Pinpoint the cell where the given text exists, returning its [X, Y] midpoint coordinate. 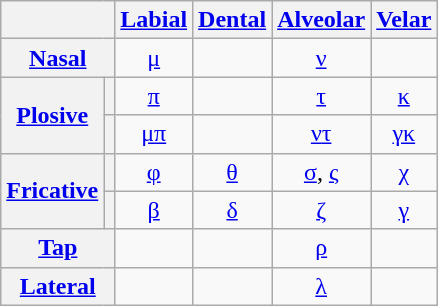
ντ [322, 134]
Velar [404, 20]
Lateral [58, 286]
μπ [154, 134]
β [154, 210]
τ [322, 96]
χ [404, 172]
Fricative [52, 191]
λ [322, 286]
γ [404, 210]
φ [154, 172]
Labial [154, 20]
ζ [322, 210]
Dental [232, 20]
π [154, 96]
Tap [58, 248]
δ [232, 210]
Plosive [52, 115]
γκ [404, 134]
θ [232, 172]
Alveolar [322, 20]
ν [322, 58]
σ, ς [322, 172]
ρ [322, 248]
Nasal [58, 58]
μ [154, 58]
κ [404, 96]
